From the cell containing the given text, extract its center point as [x, y] coordinate. 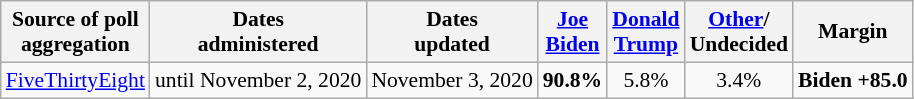
90.8% [572, 80]
Margin [853, 32]
Source of pollaggregation [76, 32]
DonaldTrump [646, 32]
5.8% [646, 80]
Dates administered [258, 32]
November 3, 2020 [452, 80]
JoeBiden [572, 32]
until November 2, 2020 [258, 80]
Dates updated [452, 32]
Other/Undecided [739, 32]
3.4% [739, 80]
Biden +85.0 [853, 80]
FiveThirtyEight [76, 80]
